Search for the cell housing the specified text and yield its [x, y] center coordinate. 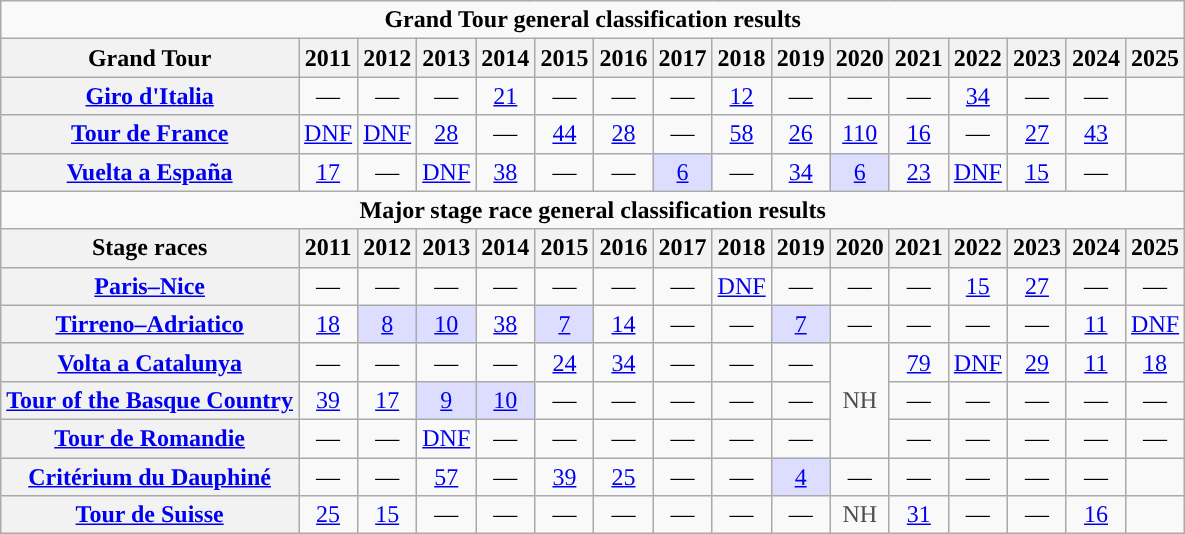
Tirreno–Adriatico [150, 324]
Major stage race general classification results [593, 210]
23 [918, 172]
43 [1096, 134]
Grand Tour general classification results [593, 20]
110 [860, 134]
12 [742, 96]
14 [624, 324]
8 [388, 324]
9 [446, 400]
29 [1036, 362]
4 [800, 477]
26 [800, 134]
24 [564, 362]
Critérium du Dauphiné [150, 477]
Tour de Suisse [150, 515]
Tour de France [150, 134]
Tour de Romandie [150, 438]
Stage races [150, 248]
Grand Tour [150, 58]
Tour of the Basque Country [150, 400]
44 [564, 134]
Vuelta a España [150, 172]
58 [742, 134]
21 [506, 96]
79 [918, 362]
Volta a Catalunya [150, 362]
31 [918, 515]
Giro d'Italia [150, 96]
Paris–Nice [150, 286]
57 [446, 477]
